From the cell containing the given text, extract its center point as (x, y) coordinate. 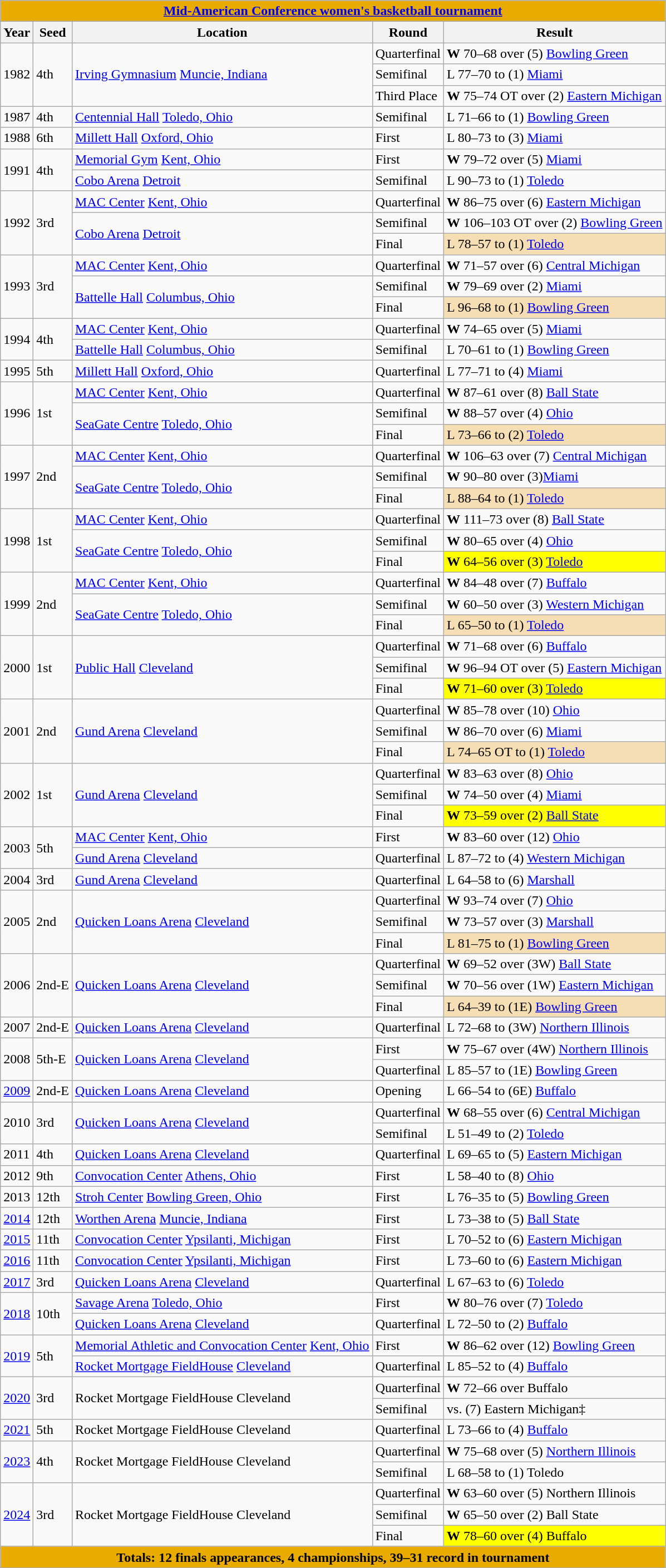
L 77–71 to (4) Miami (555, 371)
W 63–60 over (5) Northern Illinois (555, 1493)
L 88–64 to (1) Toledo (555, 498)
W 80–76 over (7) Toledo (555, 1303)
L 73–66 to (2) Toledo (555, 435)
W 75–74 OT over (2) Eastern Michigan (555, 96)
L 74–65 OT to (1) Toledo (555, 752)
W 106–63 over (7) Central Michigan (555, 456)
10th (53, 1314)
W 106–103 OT over (2) Bowling Green (555, 223)
W 74–50 over (4) Miami (555, 795)
2019 (17, 1356)
L 80–73 to (3) Miami (555, 138)
Opening (408, 1091)
2012 (17, 1176)
L 64–58 to (6) Marshall (555, 879)
2007 (17, 1028)
W 73–57 over (3) Marshall (555, 921)
L 70–61 to (1) Bowling Green (555, 350)
2010 (17, 1123)
1998 (17, 540)
2018 (17, 1314)
2020 (17, 1398)
W 83–63 over (8) Ohio (555, 773)
2016 (17, 1260)
L 71–66 to (1) Bowling Green (555, 117)
L 73–38 to (5) Ball State (555, 1218)
2008 (17, 1059)
1993 (17, 287)
W 71–60 over (3) Toledo (555, 689)
W 64–56 over (3) Toledo (555, 561)
L 64–39 to (1E) Bowling Green (555, 1007)
W 96–94 OT over (5) Eastern Michigan (555, 668)
L 68–58 to (1) Toledo (555, 1472)
2013 (17, 1197)
L 76–35 to (5) Bowling Green (555, 1197)
1987 (17, 117)
2004 (17, 879)
W 65–50 over (2) Ball State (555, 1515)
L 73–60 to (6) Eastern Michigan (555, 1260)
L 73–66 to (4) Buffalo (555, 1430)
1997 (17, 477)
2001 (17, 731)
L 70–52 to (6) Eastern Michigan (555, 1239)
2021 (17, 1430)
Location (223, 32)
W 86–75 over (6) Eastern Michigan (555, 201)
1999 (17, 604)
2006 (17, 985)
Public Hall Cleveland (223, 668)
W 73–59 over (2) Ball State (555, 816)
W 90–80 over (3)Miami (555, 477)
9th (53, 1176)
2014 (17, 1218)
W 87–61 over (8) Ball State (555, 392)
Result (555, 32)
W 88–57 over (4) Ohio (555, 413)
2015 (17, 1239)
W 78–60 over (4) Buffalo (555, 1536)
1991 (17, 170)
L 65–50 to (1) Toledo (555, 625)
Worthen Arena Muncie, Indiana (223, 1218)
Convocation Center Athens, Ohio (223, 1176)
2005 (17, 921)
L 58–40 to (8) Ohio (555, 1176)
W 75–68 over (5) Northern Illinois (555, 1451)
1992 (17, 223)
1994 (17, 339)
Round (408, 32)
W 70–68 over (5) Bowling Green (555, 53)
L 87–72 to (4) Western Michigan (555, 858)
L 77–70 to (1) Miami (555, 75)
L 69–65 to (5) Eastern Michigan (555, 1155)
1988 (17, 138)
2023 (17, 1462)
W 71–68 over (6) Buffalo (555, 647)
5th-E (53, 1059)
W 111–73 over (8) Ball State (555, 519)
1996 (17, 413)
L 78–57 to (1) Toledo (555, 244)
W 75–67 over (4W) Northern Illinois (555, 1049)
W 83–60 over (12) Ohio (555, 837)
Seed (53, 32)
Savage Arena Toledo, Ohio (223, 1303)
W 74–65 over (5) Miami (555, 329)
Totals: 12 finals appearances, 4 championships, 39–31 record in tournament (333, 1557)
2002 (17, 795)
Memorial Gym Kent, Ohio (223, 159)
Mid-American Conference women's basketball tournament (333, 11)
W 60–50 over (3) Western Michigan (555, 604)
W 71–57 over (6) Central Michigan (555, 265)
L 66–54 to (6E) Buffalo (555, 1091)
2024 (17, 1515)
W 79–72 over (5) Miami (555, 159)
W 72–66 over Buffalo (555, 1388)
W 69–52 over (3W) Ball State (555, 964)
2011 (17, 1155)
2009 (17, 1091)
L 96–68 to (1) Bowling Green (555, 308)
W 86–70 over (6) Miami (555, 731)
Year (17, 32)
W 86–62 over (12) Bowling Green (555, 1345)
L 85–52 to (4) Buffalo (555, 1367)
Memorial Athletic and Convocation Center Kent, Ohio (223, 1345)
L 72–68 to (3W) Northern Illinois (555, 1028)
W 68–55 over (6) Central Michigan (555, 1112)
1982 (17, 75)
L 67–63 to (6) Toledo (555, 1281)
1995 (17, 371)
L 81–75 to (1) Bowling Green (555, 943)
W 70–56 over (1W) Eastern Michigan (555, 985)
W 84–48 over (7) Buffalo (555, 583)
Centennial Hall Toledo, Ohio (223, 117)
L 85–57 to (1E) Bowling Green (555, 1070)
Third Place (408, 96)
2003 (17, 847)
W 79–69 over (2) Miami (555, 287)
L 51–49 to (2) Toledo (555, 1133)
L 90–73 to (1) Toledo (555, 180)
W 85–78 over (10) Ohio (555, 710)
W 93–74 over (7) Ohio (555, 900)
6th (53, 138)
Irving Gymnasium Muncie, Indiana (223, 75)
2000 (17, 668)
L 72–50 to (2) Buffalo (555, 1324)
2017 (17, 1281)
W 80–65 over (4) Ohio (555, 540)
Stroh Center Bowling Green, Ohio (223, 1197)
vs. (7) Eastern Michigan‡ (555, 1409)
